Locate the cell with the specified text and output its (X, Y) center coordinate. 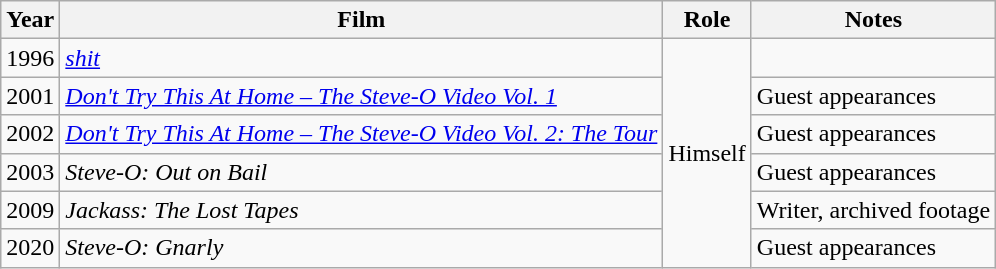
Don't Try This At Home – The Steve-O Video Vol. 2: The Tour (362, 134)
shit (362, 58)
Role (707, 20)
Notes (873, 20)
Himself (707, 153)
2002 (30, 134)
Don't Try This At Home – The Steve-O Video Vol. 1 (362, 96)
2003 (30, 172)
2009 (30, 210)
2001 (30, 96)
Year (30, 20)
2020 (30, 248)
Steve-O: Gnarly (362, 248)
Jackass: The Lost Tapes (362, 210)
Writer, archived footage (873, 210)
Film (362, 20)
Steve-O: Out on Bail (362, 172)
1996 (30, 58)
